Pinpoint the cell where the given text exists, returning its (X, Y) midpoint coordinate. 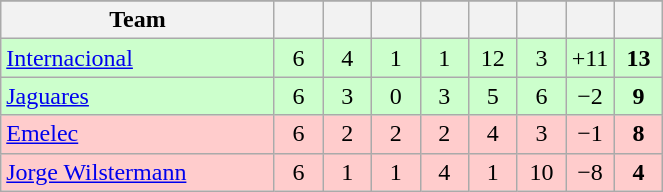
12 (494, 58)
−8 (590, 172)
Internacional (138, 58)
Emelec (138, 134)
−2 (590, 96)
−1 (590, 134)
+11 (590, 58)
Jaguares (138, 96)
5 (494, 96)
Jorge Wilstermann (138, 172)
0 (396, 96)
13 (638, 58)
9 (638, 96)
Team (138, 20)
10 (542, 172)
8 (638, 134)
